Return the [X, Y] coordinate for the center point of the cell that contains the specified text.  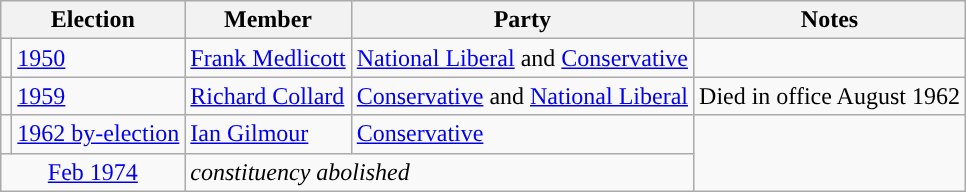
Election [93, 20]
1962 by-election [98, 134]
Member [268, 20]
Conservative and National Liberal [522, 96]
Frank Medlicott [268, 58]
1959 [98, 96]
Notes [830, 20]
Party [522, 20]
Ian Gilmour [268, 134]
Conservative [522, 134]
National Liberal and Conservative [522, 58]
1950 [98, 58]
Feb 1974 [93, 172]
constituency abolished [440, 172]
Richard Collard [268, 96]
Died in office August 1962 [830, 96]
